Search for the cell housing the specified text and yield its [X, Y] center coordinate. 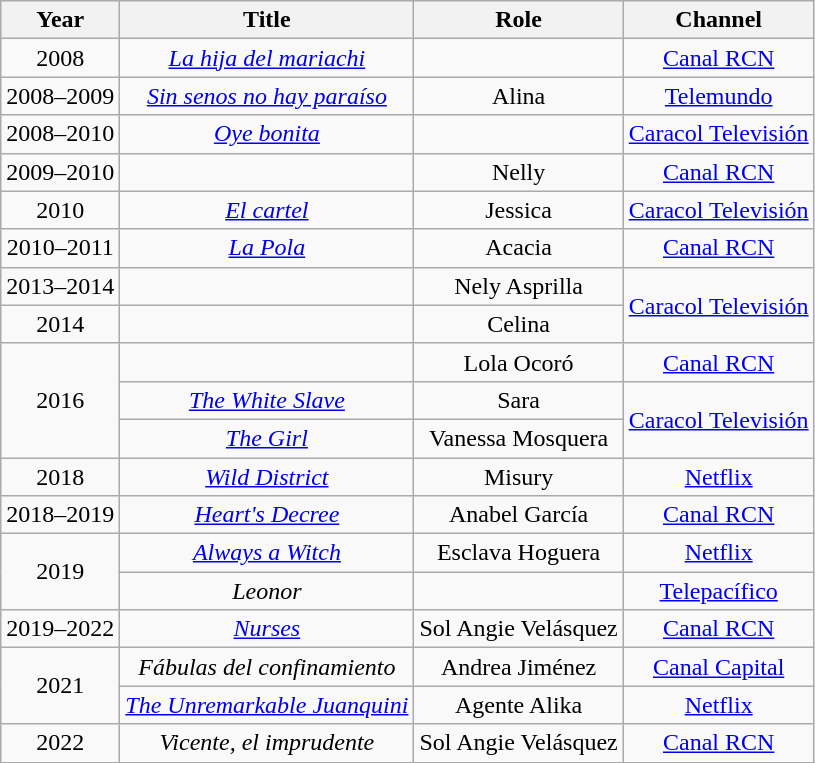
Canal Capital [718, 667]
Title [267, 20]
Vicente, el imprudente [267, 743]
2008 [60, 58]
El cartel [267, 210]
2013–2014 [60, 286]
Year [60, 20]
2008–2009 [60, 96]
Andrea Jiménez [518, 667]
2022 [60, 743]
Vanessa Mosquera [518, 438]
Misury [518, 477]
Telemundo [718, 96]
Lola Ocoró [518, 362]
2008–2010 [60, 134]
2014 [60, 324]
Telepacífico [718, 591]
The White Slave [267, 400]
2010–2011 [60, 248]
2010 [60, 210]
2019–2022 [60, 629]
Jessica [518, 210]
2018–2019 [60, 515]
Celina [518, 324]
Sin senos no hay paraíso [267, 96]
Always a Witch [267, 553]
2019 [60, 572]
Acacia [518, 248]
Agente Alika [518, 705]
Channel [718, 20]
Leonor [267, 591]
Anabel García [518, 515]
Heart's Decree [267, 515]
Wild District [267, 477]
Role [518, 20]
Oye bonita [267, 134]
Nurses [267, 629]
Nely Asprilla [518, 286]
2021 [60, 686]
2018 [60, 477]
Alina [518, 96]
Sara [518, 400]
Fábulas del confinamiento [267, 667]
2009–2010 [60, 172]
The Unremarkable Juanquini [267, 705]
La hija del mariachi [267, 58]
The Girl [267, 438]
La Pola [267, 248]
Esclava Hoguera [518, 553]
Nelly [518, 172]
2016 [60, 400]
